Pinpoint the cell where the given text exists, returning its [X, Y] midpoint coordinate. 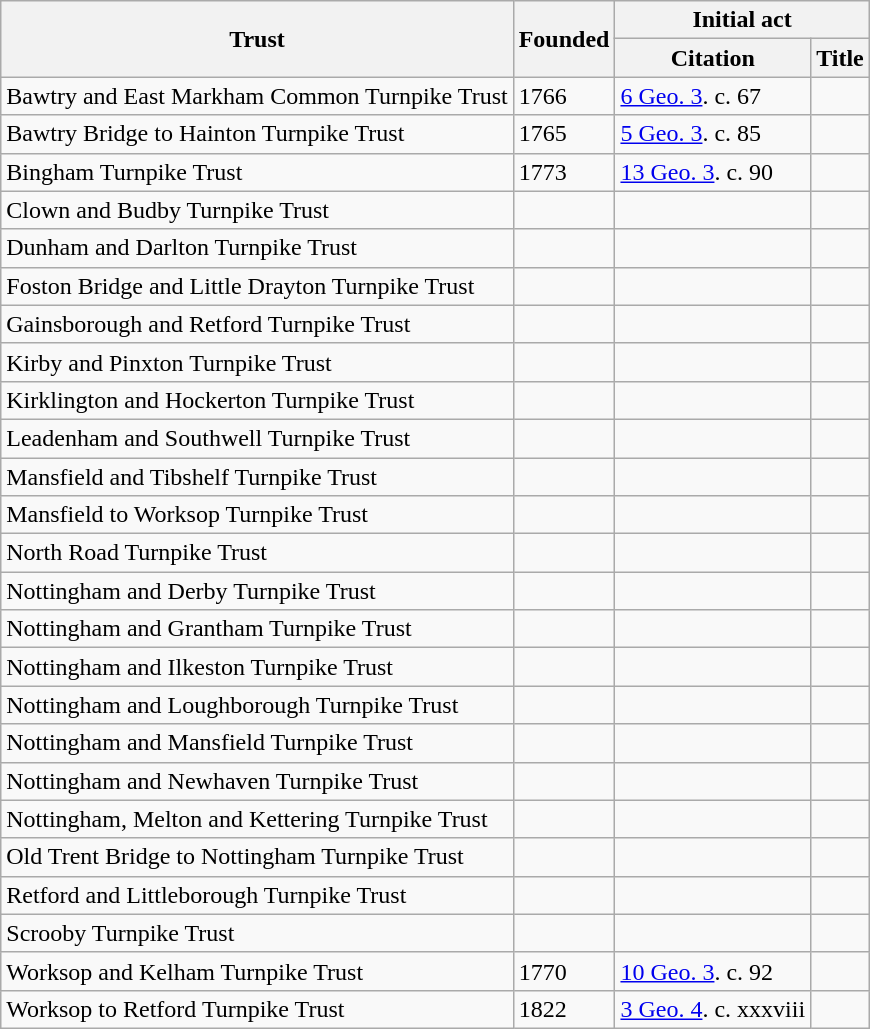
Mansfield and Tibshelf Turnpike Trust [257, 477]
Trust [257, 39]
Nottingham and Derby Turnpike Trust [257, 591]
1770 [564, 971]
3 Geo. 4. c. xxxviii [713, 1009]
1822 [564, 1009]
Gainsborough and Retford Turnpike Trust [257, 324]
Kirklington and Hockerton Turnpike Trust [257, 400]
Founded [564, 39]
Leadenham and Southwell Turnpike Trust [257, 438]
1765 [564, 134]
Nottingham and Mansfield Turnpike Trust [257, 743]
Mansfield to Worksop Turnpike Trust [257, 515]
Bawtry and East Markham Common Turnpike Trust [257, 96]
Nottingham and Loughborough Turnpike Trust [257, 705]
Foston Bridge and Little Drayton Turnpike Trust [257, 286]
13 Geo. 3. c. 90 [713, 172]
Bawtry Bridge to Hainton Turnpike Trust [257, 134]
Dunham and Darlton Turnpike Trust [257, 248]
Bingham Turnpike Trust [257, 172]
Scrooby Turnpike Trust [257, 933]
Initial act [742, 20]
Old Trent Bridge to Nottingham Turnpike Trust [257, 857]
Nottingham and Grantham Turnpike Trust [257, 629]
Retford and Littleborough Turnpike Trust [257, 895]
Kirby and Pinxton Turnpike Trust [257, 362]
Clown and Budby Turnpike Trust [257, 210]
Nottingham and Ilkeston Turnpike Trust [257, 667]
Nottingham and Newhaven Turnpike Trust [257, 781]
1766 [564, 96]
10 Geo. 3. c. 92 [713, 971]
1773 [564, 172]
Worksop to Retford Turnpike Trust [257, 1009]
6 Geo. 3. c. 67 [713, 96]
Title [840, 58]
Nottingham, Melton and Kettering Turnpike Trust [257, 819]
5 Geo. 3. c. 85 [713, 134]
Worksop and Kelham Turnpike Trust [257, 971]
Citation [713, 58]
North Road Turnpike Trust [257, 553]
